Find where the given text appears and provide that cell's center as [X, Y] coordinate. 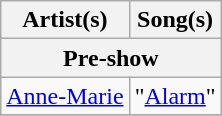
Song(s) [175, 20]
"Alarm" [175, 96]
Artist(s) [65, 20]
Pre-show [111, 58]
Anne-Marie [65, 96]
